Search for the cell housing the specified text and yield its [x, y] center coordinate. 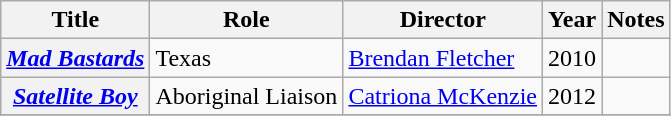
Title [76, 20]
2012 [572, 96]
Satellite Boy [76, 96]
Catriona McKenzie [443, 96]
Mad Bastards [76, 58]
Year [572, 20]
Brendan Fletcher [443, 58]
Notes [636, 20]
Role [246, 20]
Texas [246, 58]
Aboriginal Liaison [246, 96]
2010 [572, 58]
Director [443, 20]
